Provide the [X, Y] coordinate of the cell's center where the given text is located.  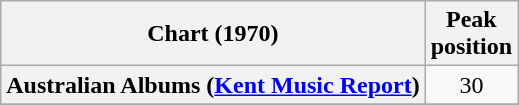
Australian Albums (Kent Music Report) [213, 85]
Chart (1970) [213, 34]
30 [471, 85]
Peakposition [471, 34]
